Detect which cell encompasses the target text, then output its (X, Y) center coordinate. 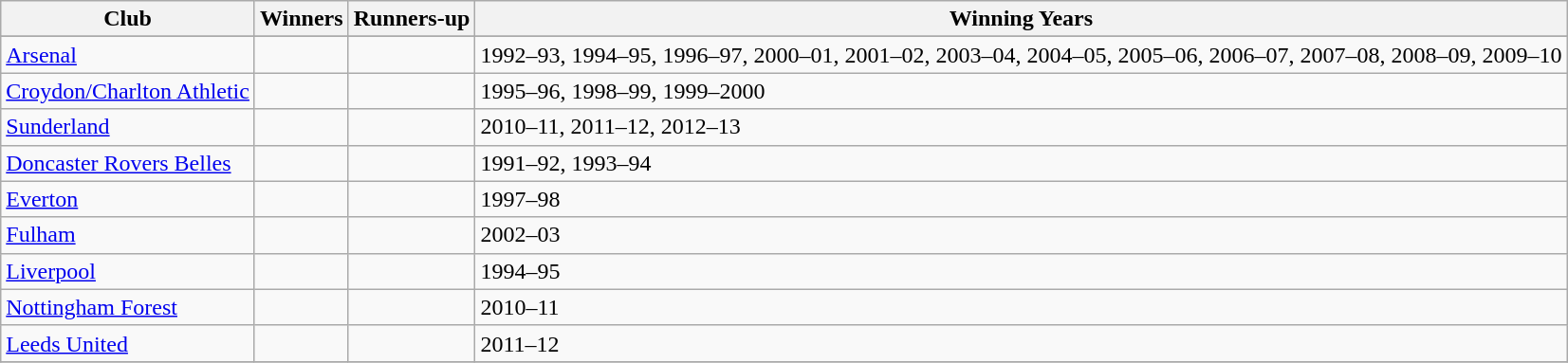
1991–92, 1993–94 (1021, 163)
Croydon/Charlton Athletic (128, 91)
Doncaster Rovers Belles (128, 163)
Fulham (128, 235)
1995–96, 1998–99, 1999–2000 (1021, 91)
1992–93, 1994–95, 1996–97, 2000–01, 2001–02, 2003–04, 2004–05, 2005–06, 2006–07, 2007–08, 2008–09, 2009–10 (1021, 55)
2011–12 (1021, 343)
Everton (128, 199)
2010–11 (1021, 307)
Leeds United (128, 343)
1997–98 (1021, 199)
Winners (302, 19)
Winning Years (1021, 19)
2010–11, 2011–12, 2012–13 (1021, 127)
Liverpool (128, 271)
Club (128, 19)
2002–03 (1021, 235)
Runners-up (412, 19)
Arsenal (128, 55)
Nottingham Forest (128, 307)
1994–95 (1021, 271)
Sunderland (128, 127)
